Locate the cell with the specified text and output its (x, y) center coordinate. 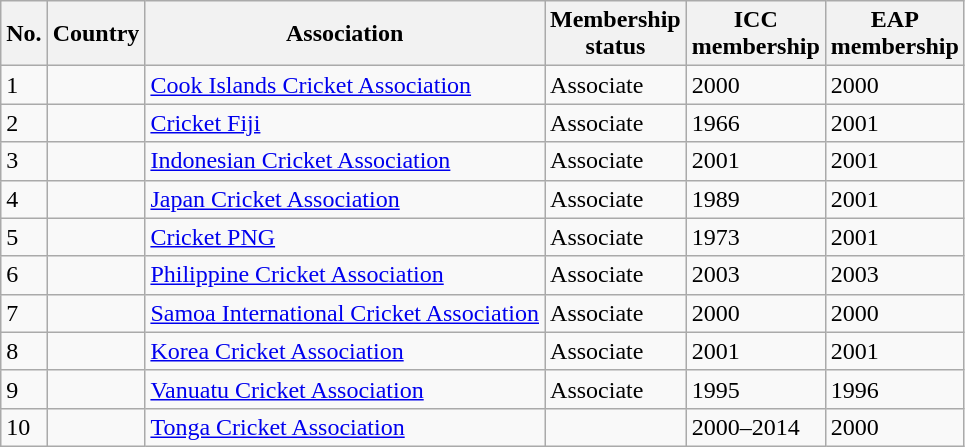
9 (24, 389)
3 (24, 161)
6 (24, 275)
1 (24, 85)
Indonesian Cricket Association (345, 161)
Cook Islands Cricket Association (345, 85)
Samoa International Cricket Association (345, 313)
Vanuatu Cricket Association (345, 389)
10 (24, 427)
Membershipstatus (616, 34)
Cricket PNG (345, 237)
ICCmembership (756, 34)
4 (24, 199)
Tonga Cricket Association (345, 427)
1996 (894, 389)
1966 (756, 123)
7 (24, 313)
Korea Cricket Association (345, 351)
Philippine Cricket Association (345, 275)
Association (345, 34)
Japan Cricket Association (345, 199)
1973 (756, 237)
5 (24, 237)
Cricket Fiji (345, 123)
EAPmembership (894, 34)
No. (24, 34)
1989 (756, 199)
2 (24, 123)
Country (96, 34)
1995 (756, 389)
8 (24, 351)
2000–2014 (756, 427)
